Search for the cell housing the specified text and yield its (X, Y) center coordinate. 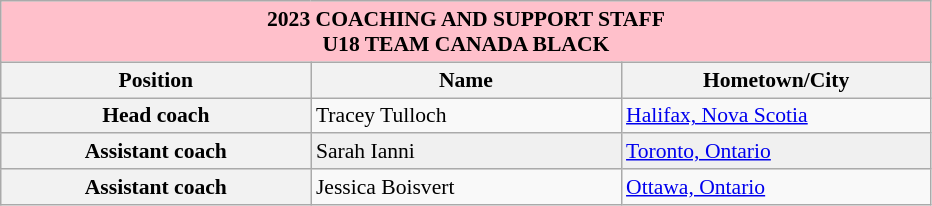
Hometown/City (776, 80)
Ottawa, Ontario (776, 187)
Sarah Ianni (466, 152)
Jessica Boisvert (466, 187)
Head coach (156, 116)
2023 COACHING AND SUPPORT STAFFU18 TEAM CANADA BLACK (466, 32)
Tracey Tulloch (466, 116)
Toronto, Ontario (776, 152)
Position (156, 80)
Halifax, Nova Scotia (776, 116)
Name (466, 80)
